Extract the (X, Y) coordinate from the center of the cell holding the provided text.  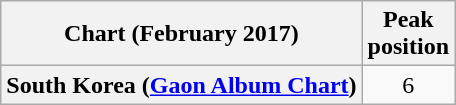
Peakposition (408, 34)
South Korea (Gaon Album Chart) (182, 85)
6 (408, 85)
Chart (February 2017) (182, 34)
